Scan for the cell matching the given text and deliver its (X, Y) coordinate at center. 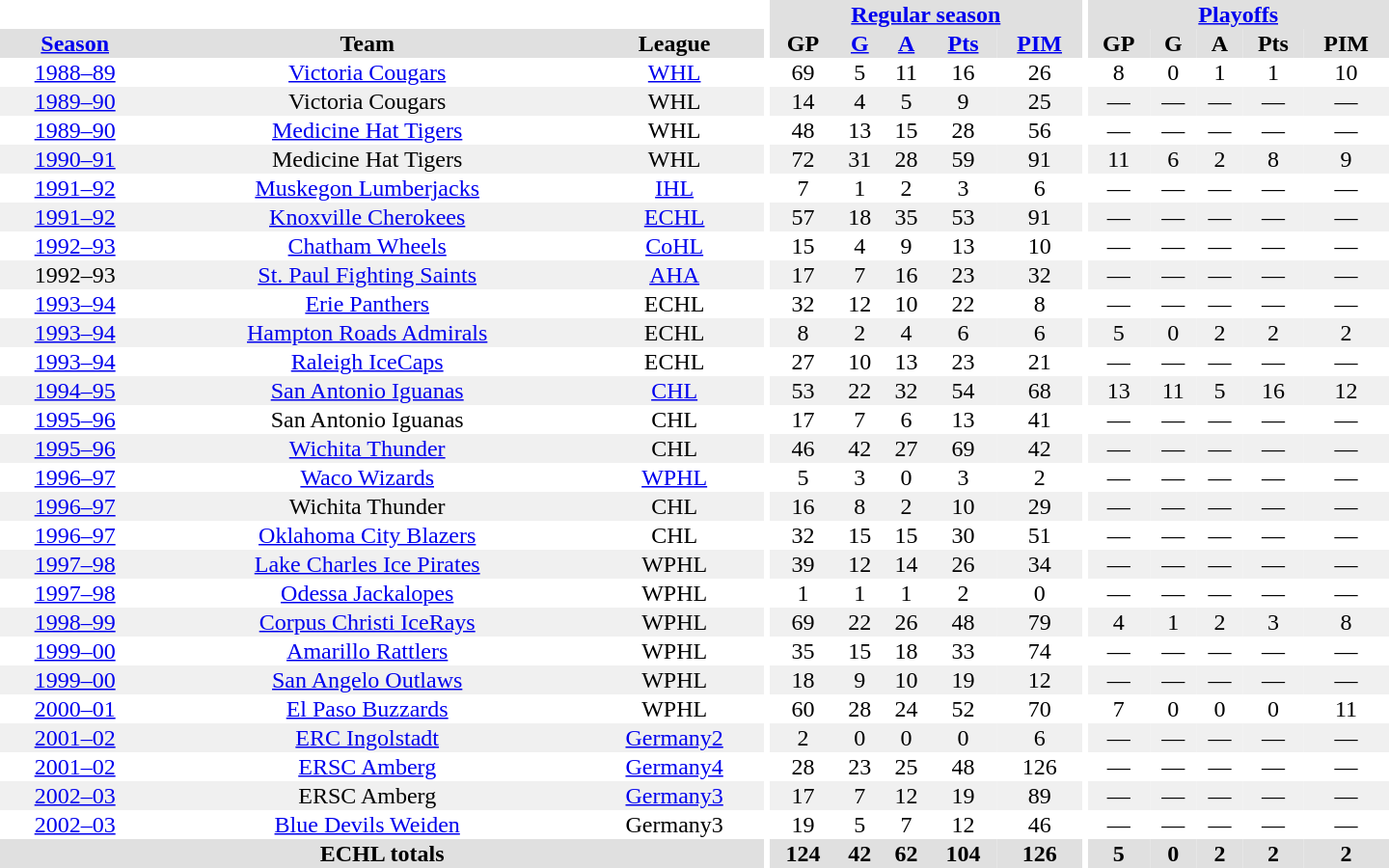
Chatham Wheels (367, 246)
52 (964, 709)
79 (1040, 622)
104 (964, 854)
39 (803, 564)
El Paso Buzzards (367, 709)
62 (906, 854)
1988–89 (75, 72)
56 (1040, 130)
29 (1040, 506)
Muskegon Lumberjacks (367, 188)
Regular season (926, 14)
24 (906, 709)
89 (1040, 796)
ECHL totals (382, 854)
Knoxville Cherokees (367, 217)
Amarillo Rattlers (367, 651)
21 (1040, 362)
Erie Panthers (367, 304)
41 (1040, 420)
30 (964, 535)
Waco Wizards (367, 477)
Corpus Christi IceRays (367, 622)
AHA (674, 275)
2000–01 (75, 709)
Hampton Roads Admirals (367, 333)
34 (1040, 564)
Germany2 (674, 738)
Germany4 (674, 767)
59 (964, 159)
St. Paul Fighting Saints (367, 275)
54 (964, 391)
1994–95 (75, 391)
League (674, 43)
IHL (674, 188)
Odessa Jackalopes (367, 593)
60 (803, 709)
1990–91 (75, 159)
Raleigh IceCaps (367, 362)
ERC Ingolstadt (367, 738)
57 (803, 217)
33 (964, 651)
Playoffs (1239, 14)
70 (1040, 709)
San Angelo Outlaws (367, 680)
Season (75, 43)
1998–99 (75, 622)
Team (367, 43)
Blue Devils Weiden (367, 825)
51 (1040, 535)
31 (859, 159)
124 (803, 854)
74 (1040, 651)
CoHL (674, 246)
Lake Charles Ice Pirates (367, 564)
Oklahoma City Blazers (367, 535)
68 (1040, 391)
72 (803, 159)
